Capture the cell that displays the provided text and extract its [x, y] central coordinate. 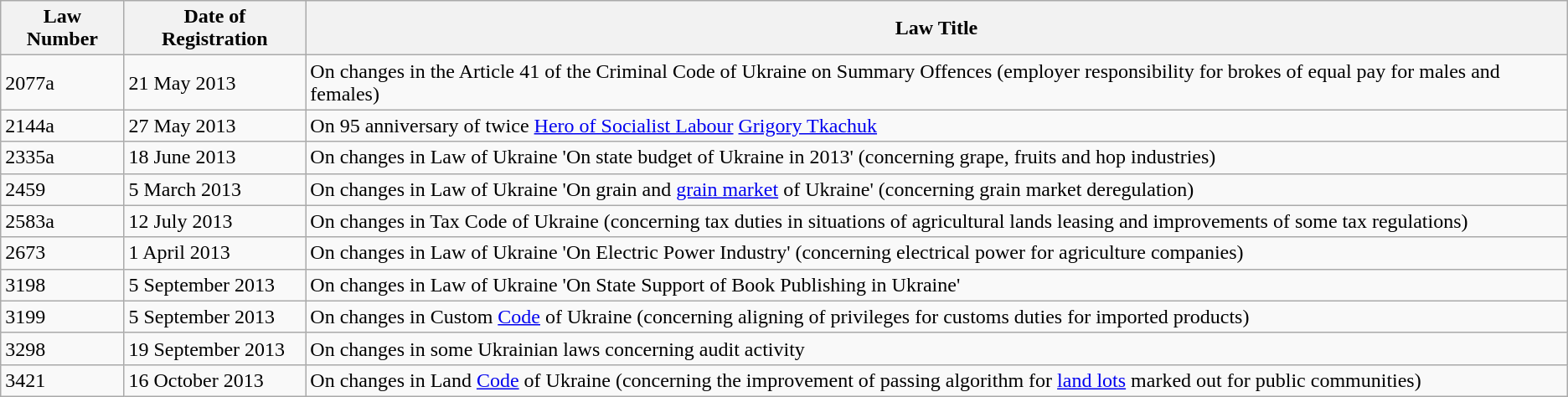
27 May 2013 [214, 126]
Law Number [62, 28]
2335а [62, 157]
Law Title [936, 28]
On changes in Custom Code of Ukraine (concerning aligning of privileges for customs duties for imported products) [936, 317]
Date of Registration [214, 28]
On changes in Tax Code of Ukraine (concerning tax duties in situations of agricultural lands leasing and improvements of some tax regulations) [936, 221]
On changes in Law of Ukraine 'On state budget of Ukraine in 2013' (concerning grape, fruits and hop industries) [936, 157]
On changes in Law of Ukraine 'On State Support of Book Publishing in Ukraine' [936, 285]
On changes in Law of Ukraine 'On Electric Power Industry' (concerning electrical power for agriculture companies) [936, 253]
3421 [62, 380]
2583а [62, 221]
On changes in Land Code of Ukraine (concerning the improvement of passing algorithm for land lots marked out for public communities) [936, 380]
On changes in Law of Ukraine 'On grain and grain market of Ukraine' (concerning grain market deregulation) [936, 189]
12 July 2013 [214, 221]
2077а [62, 82]
19 September 2013 [214, 348]
3199 [62, 317]
21 May 2013 [214, 82]
16 October 2013 [214, 380]
2459 [62, 189]
2673 [62, 253]
3198 [62, 285]
On 95 anniversary of twice Hero of Socialist Labour Grigory Tkachuk [936, 126]
18 June 2013 [214, 157]
On changes in some Ukrainian laws concerning audit activity [936, 348]
2144а [62, 126]
1 April 2013 [214, 253]
5 March 2013 [214, 189]
3298 [62, 348]
